Detect which cell encompasses the target text, then output its [x, y] center coordinate. 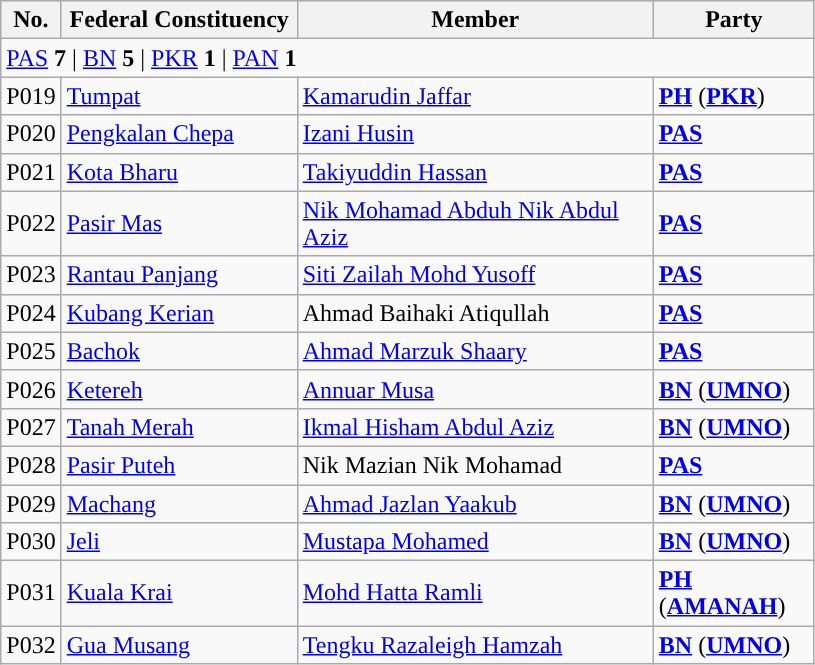
Tanah Merah [179, 427]
Pasir Mas [179, 224]
P021 [31, 172]
Kubang Kerian [179, 313]
No. [31, 20]
Federal Constituency [179, 20]
P031 [31, 594]
Ahmad Marzuk Shaary [475, 351]
P020 [31, 134]
Izani Husin [475, 134]
Annuar Musa [475, 389]
Party [734, 20]
Ikmal Hisham Abdul Aziz [475, 427]
Mustapa Mohamed [475, 542]
Kota Bharu [179, 172]
Nik Mazian Nik Mohamad [475, 465]
Jeli [179, 542]
Siti Zailah Mohd Yusoff [475, 275]
P027 [31, 427]
P026 [31, 389]
Kamarudin Jaffar [475, 96]
P022 [31, 224]
P019 [31, 96]
PH (PKR) [734, 96]
Machang [179, 503]
Gua Musang [179, 645]
P025 [31, 351]
Bachok [179, 351]
P030 [31, 542]
Tumpat [179, 96]
P032 [31, 645]
Rantau Panjang [179, 275]
PAS 7 | BN 5 | PKR 1 | PAN 1 [408, 58]
Ketereh [179, 389]
P029 [31, 503]
P028 [31, 465]
PH (AMANAH) [734, 594]
Kuala Krai [179, 594]
Tengku Razaleigh Hamzah [475, 645]
Takiyuddin Hassan [475, 172]
Ahmad Baihaki Atiqullah [475, 313]
Nik Mohamad Abduh Nik Abdul Aziz [475, 224]
Member [475, 20]
Mohd Hatta Ramli [475, 594]
P024 [31, 313]
Pengkalan Chepa [179, 134]
P023 [31, 275]
Ahmad Jazlan Yaakub [475, 503]
Pasir Puteh [179, 465]
